Determine the (X, Y) coordinate at the center of the cell enclosing the given text.  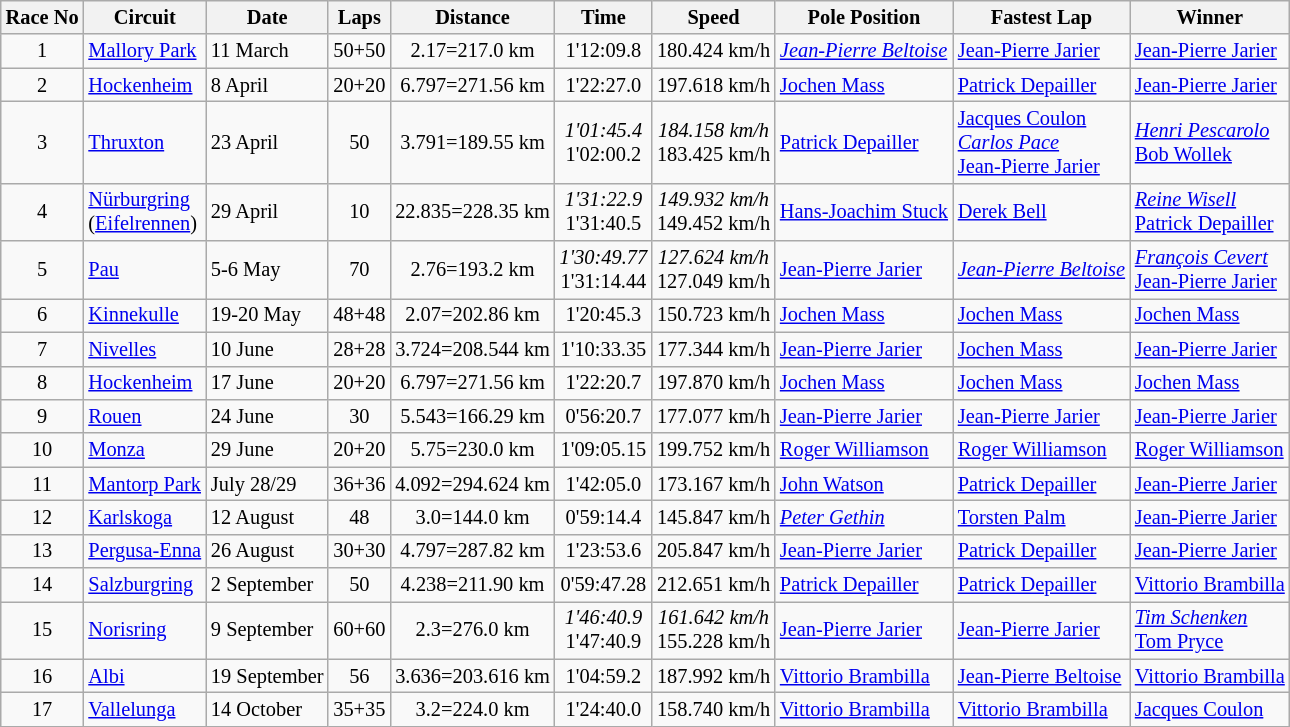
5.543=166.29 km (472, 416)
26 August (267, 551)
17 June (267, 383)
Circuit (144, 17)
Pau (144, 270)
1'12:09.8 (604, 51)
0'59:47.28 (604, 585)
1'23:53.6 (604, 551)
Salzburgring (144, 585)
Mantorp Park (144, 484)
Hans-Joachim Stuck (864, 212)
Derek Bell (1042, 212)
3.2=224.0 km (472, 709)
Rouen (144, 416)
Albi (144, 676)
7 (42, 349)
205.847 km/h (714, 551)
0'56:20.7 (604, 416)
48 (359, 517)
2 September (267, 585)
Pergusa-Enna (144, 551)
8 April (267, 85)
1'09:05.15 (604, 450)
Nivelles (144, 349)
Henri Pescarolo Bob Wollek (1210, 142)
Distance (472, 17)
28+28 (359, 349)
Torsten Palm (1042, 517)
9 (42, 416)
173.167 km/h (714, 484)
19 September (267, 676)
11 March (267, 51)
1'10:33.35 (604, 349)
Peter Gethin (864, 517)
30 (359, 416)
35+35 (359, 709)
3.0=144.0 km (472, 517)
184.158 km/h183.425 km/h (714, 142)
187.992 km/h (714, 676)
177.344 km/h (714, 349)
30+30 (359, 551)
14 October (267, 709)
158.740 km/h (714, 709)
17 (42, 709)
4.092=294.624 km (472, 484)
12 (42, 517)
8 (42, 383)
29 June (267, 450)
1'20:45.3 (604, 315)
5.75=230.0 km (472, 450)
145.847 km/h (714, 517)
3 (42, 142)
11 (42, 484)
50+50 (359, 51)
John Watson (864, 484)
Date (267, 17)
Mallory Park (144, 51)
36+36 (359, 484)
Thruxton (144, 142)
4 (42, 212)
199.752 km/h (714, 450)
197.618 km/h (714, 85)
14 (42, 585)
1'01:45.41'02:00.2 (604, 142)
Time (604, 17)
Reine Wisell Patrick Depailler (1210, 212)
Monza (144, 450)
3.636=203.616 km (472, 676)
180.424 km/h (714, 51)
177.077 km/h (714, 416)
16 (42, 676)
François Cevert Jean-Pierre Jarier (1210, 270)
9 September (267, 630)
5 (42, 270)
212.651 km/h (714, 585)
1'04:59.2 (604, 676)
Pole Position (864, 17)
197.870 km/h (714, 383)
4.797=287.82 km (472, 551)
56 (359, 676)
127.624 km/h127.049 km/h (714, 270)
149.932 km/h149.452 km/h (714, 212)
1'46:40.91'47:40.9 (604, 630)
10 June (267, 349)
Karlskoga (144, 517)
70 (359, 270)
1'30:49.771'31:14.44 (604, 270)
22.835=228.35 km (472, 212)
Tim Schenken Tom Pryce (1210, 630)
1'22:27.0 (604, 85)
Vallelunga (144, 709)
13 (42, 551)
19-20 May (267, 315)
12 August (267, 517)
July 28/29 (267, 484)
60+60 (359, 630)
Laps (359, 17)
Fastest Lap (1042, 17)
Kinnekulle (144, 315)
150.723 km/h (714, 315)
Winner (1210, 17)
15 (42, 630)
161.642 km/h155.228 km/h (714, 630)
2.3=276.0 km (472, 630)
6 (42, 315)
2.17=217.0 km (472, 51)
4.238=211.90 km (472, 585)
1 (42, 51)
29 April (267, 212)
1'42:05.0 (604, 484)
23 April (267, 142)
Jacques Coulon Carlos Pace Jean-Pierre Jarier (1042, 142)
48+48 (359, 315)
Jacques Coulon (1210, 709)
Speed (714, 17)
3.724=208.544 km (472, 349)
Nürburgring (Eifelrennen) (144, 212)
Race No (42, 17)
2 (42, 85)
1'22:20.7 (604, 383)
5-6 May (267, 270)
1'31:22.91'31:40.5 (604, 212)
2.07=202.86 km (472, 315)
0'59:14.4 (604, 517)
24 June (267, 416)
3.791=189.55 km (472, 142)
1'24:40.0 (604, 709)
Norisring (144, 630)
2.76=193.2 km (472, 270)
